Return [X, Y] of the center of cell containing provided text 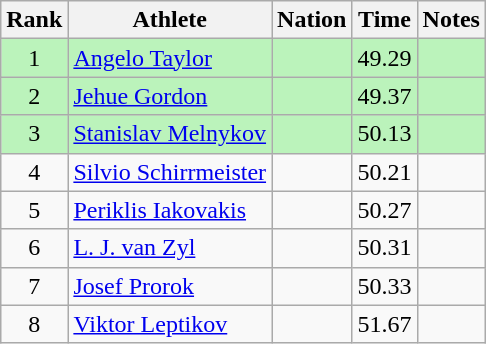
2 [34, 96]
Jehue Gordon [170, 96]
49.37 [384, 96]
Silvio Schirrmeister [170, 172]
49.29 [384, 58]
3 [34, 134]
50.21 [384, 172]
50.31 [384, 248]
5 [34, 210]
50.27 [384, 210]
Periklis Iakovakis [170, 210]
4 [34, 172]
7 [34, 286]
Notes [451, 20]
51.67 [384, 324]
Nation [312, 20]
50.33 [384, 286]
6 [34, 248]
Stanislav Melnykov [170, 134]
8 [34, 324]
Time [384, 20]
L. J. van Zyl [170, 248]
1 [34, 58]
50.13 [384, 134]
Athlete [170, 20]
Rank [34, 20]
Viktor Leptikov [170, 324]
Angelo Taylor [170, 58]
Josef Prorok [170, 286]
